Find where the given text appears and provide that cell's center as [x, y] coordinate. 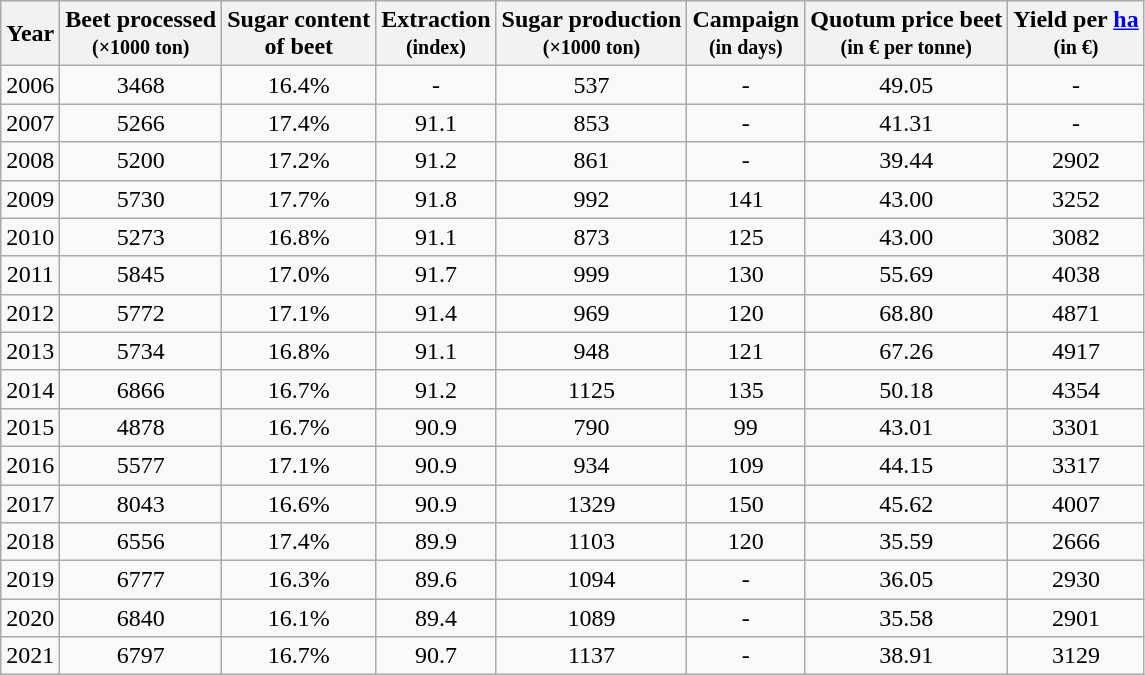
1329 [592, 503]
49.05 [906, 85]
Extraction(index) [436, 34]
2666 [1076, 542]
2011 [30, 275]
44.15 [906, 465]
89.4 [436, 618]
35.59 [906, 542]
934 [592, 465]
50.18 [906, 389]
853 [592, 123]
Beet processed(×1000 ton) [141, 34]
999 [592, 275]
1103 [592, 542]
5200 [141, 161]
861 [592, 161]
4878 [141, 427]
3317 [1076, 465]
2930 [1076, 580]
2019 [30, 580]
1125 [592, 389]
41.31 [906, 123]
Quotum price beet (in € per tonne) [906, 34]
135 [746, 389]
4354 [1076, 389]
5273 [141, 237]
3082 [1076, 237]
2015 [30, 427]
4007 [1076, 503]
2013 [30, 351]
17.7% [299, 199]
2009 [30, 199]
16.1% [299, 618]
Campaign (in days) [746, 34]
68.80 [906, 313]
39.44 [906, 161]
3252 [1076, 199]
45.62 [906, 503]
55.69 [906, 275]
6556 [141, 542]
873 [592, 237]
91.4 [436, 313]
6840 [141, 618]
2020 [30, 618]
1137 [592, 656]
17.0% [299, 275]
4917 [1076, 351]
2017 [30, 503]
1094 [592, 580]
6777 [141, 580]
948 [592, 351]
99 [746, 427]
3468 [141, 85]
89.9 [436, 542]
2012 [30, 313]
2007 [30, 123]
5845 [141, 275]
141 [746, 199]
43.01 [906, 427]
17.2% [299, 161]
Yield per ha (in €) [1076, 34]
2021 [30, 656]
89.6 [436, 580]
91.8 [436, 199]
2902 [1076, 161]
5772 [141, 313]
16.6% [299, 503]
130 [746, 275]
1089 [592, 618]
125 [746, 237]
2016 [30, 465]
36.05 [906, 580]
Sugar production (×1000 ton) [592, 34]
90.7 [436, 656]
16.3% [299, 580]
150 [746, 503]
8043 [141, 503]
109 [746, 465]
992 [592, 199]
790 [592, 427]
2010 [30, 237]
5577 [141, 465]
2901 [1076, 618]
2008 [30, 161]
2014 [30, 389]
5730 [141, 199]
5266 [141, 123]
16.4% [299, 85]
6866 [141, 389]
5734 [141, 351]
4871 [1076, 313]
969 [592, 313]
537 [592, 85]
4038 [1076, 275]
6797 [141, 656]
2018 [30, 542]
91.7 [436, 275]
Year [30, 34]
3301 [1076, 427]
121 [746, 351]
38.91 [906, 656]
3129 [1076, 656]
Sugar contentof beet [299, 34]
2006 [30, 85]
35.58 [906, 618]
67.26 [906, 351]
